Output the (x, y) coordinate of the center of the cell containing the given text.  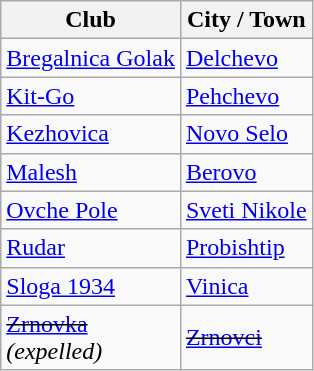
Ovche Pole (91, 210)
Sveti Nikole (246, 210)
Malesh (91, 172)
Probishtip (246, 248)
Delchevo (246, 58)
Club (91, 20)
Novo Selo (246, 134)
Kezhovica (91, 134)
Rudar (91, 248)
Kit-Go (91, 96)
Bregalnica Golak (91, 58)
Berovo (246, 172)
City / Town (246, 20)
Zrnovci (246, 338)
Vinica (246, 286)
Pehchevo (246, 96)
Zrnovka(expelled) (91, 338)
Sloga 1934 (91, 286)
